Pinpoint the cell where the given text exists, returning its (x, y) midpoint coordinate. 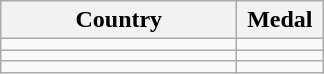
Medal (280, 20)
Country (119, 20)
